From the cell containing the given text, extract its center point as [x, y] coordinate. 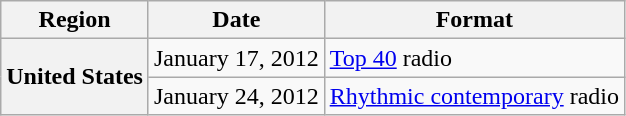
Region [75, 20]
United States [75, 77]
Rhythmic contemporary radio [474, 96]
Top 40 radio [474, 58]
Date [236, 20]
January 17, 2012 [236, 58]
Format [474, 20]
January 24, 2012 [236, 96]
